Identify which cell holds the provided text, then report its (x, y) central coordinate. 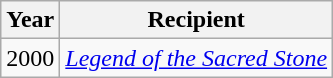
2000 (30, 58)
Year (30, 20)
Recipient (196, 20)
Legend of the Sacred Stone (196, 58)
